Provide the (X, Y) coordinate of the cell's center where the given text is located.  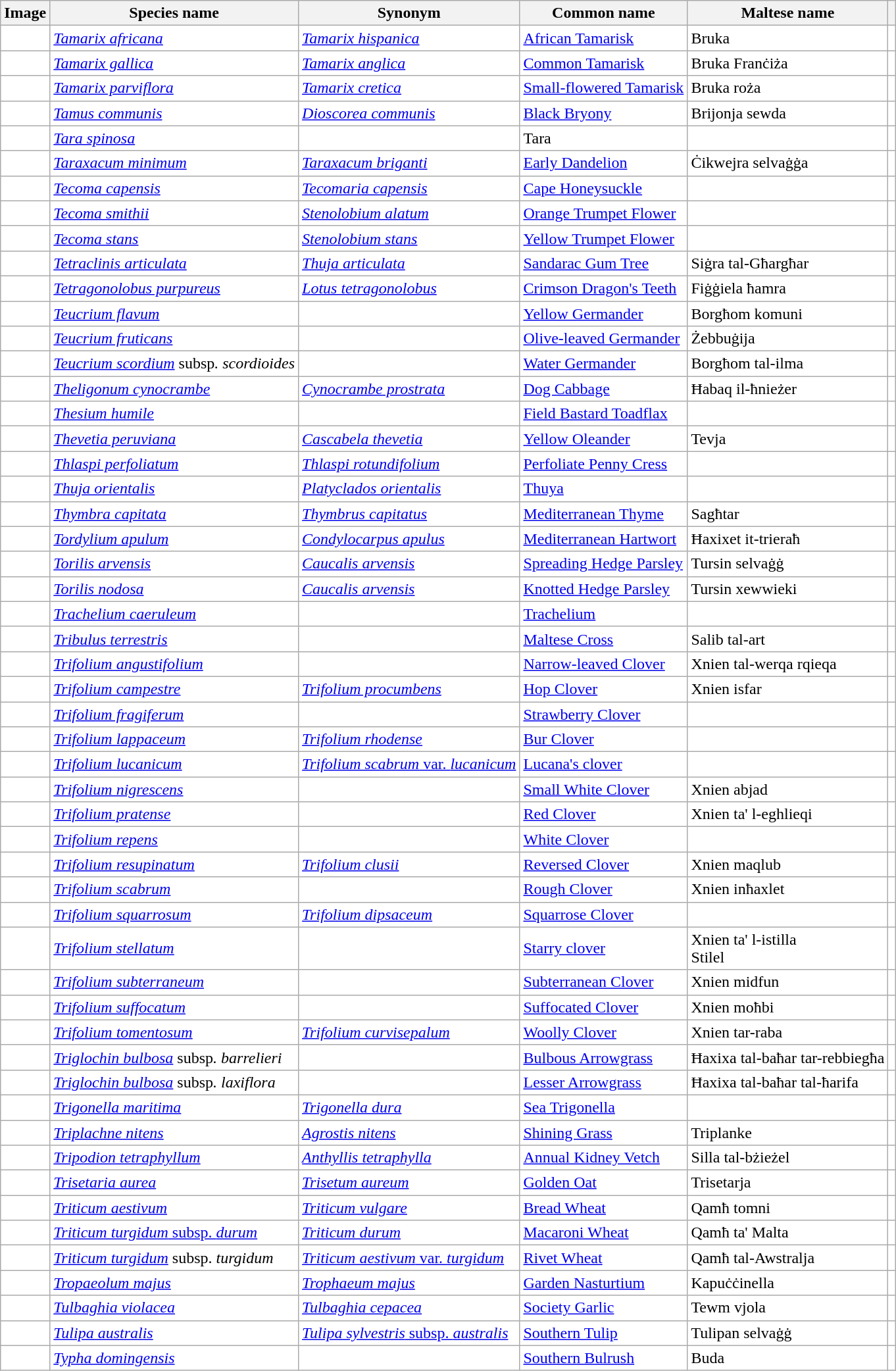
Ċikwejra selvaġġa (788, 163)
Rough Clover (604, 889)
Tecomaria capensis (409, 188)
Squarrose Clover (604, 914)
Ħaxixet it-trieraħ (788, 539)
Sea Trigonella (604, 1107)
Orange Trumpet Flower (604, 213)
Triglochin bulbosa subsp. barrelieri (174, 1057)
Thlaspi perfoliatum (174, 464)
Crimson Dragon's Teeth (604, 288)
Ħabaq il-ħnieżer (788, 389)
Teucrium fruticans (174, 339)
Mediterranean Hartwort (604, 539)
Woolly Clover (604, 1032)
Teucrium flavum (174, 314)
Common Tamarisk (604, 63)
Trifolium procumbens (409, 689)
Mediterranean Thyme (604, 514)
Trifolium nigrescens (174, 789)
Tetraclinis articulata (174, 263)
Trifolium angustifolium (174, 664)
Trifolium suffocatum (174, 1007)
Red Clover (604, 814)
Trifolium fragiferum (174, 714)
Triticum aestivum var. turgidum (409, 1258)
Thevetia peruviana (174, 439)
Image (25, 13)
Trifolium resupinatum (174, 864)
Siġra tal-Għargħar (788, 263)
Lucana's clover (604, 764)
Tropaeolum majus (174, 1283)
Borgħom komuni (788, 314)
Species name (174, 13)
Small-flowered Tamarisk (604, 88)
Anthyllis tetraphylla (409, 1158)
Golden Oat (604, 1183)
Southern Tulip (604, 1333)
Brijonja sewda (788, 113)
Trisetarja (788, 1183)
Spreading Hedge Parsley (604, 564)
Olive-leaved Germander (604, 339)
Tetragonolobus purpureus (174, 288)
Ħaxixa tal-baħar tar-rebbiegħa (788, 1057)
Bread Wheat (604, 1208)
Tamarix africana (174, 38)
Tulipa sylvestris subsp. australis (409, 1333)
Perfoliate Penny Cress (604, 464)
Tursin xewwieki (788, 589)
Taraxacum minimum (174, 163)
Xnien maqlub (788, 864)
Yellow Trumpet Flower (604, 238)
Xnien midfun (788, 982)
Tulipan selvaġġ (788, 1333)
Taraxacum briganti (409, 163)
Thlaspi rotundifolium (409, 464)
African Tamarisk (604, 38)
Tordylium apulum (174, 539)
Trisetum aureum (409, 1183)
Southern Bulrush (604, 1358)
Qamħ tal-Awstralja (788, 1258)
Tamarix anglica (409, 63)
Thuja articulata (409, 263)
Trifolium pratense (174, 814)
Trifolium rhodense (409, 739)
Fiġġiela ħamra (788, 288)
Triplachne nitens (174, 1132)
Dog Cabbage (604, 389)
Thuja orientalis (174, 489)
Trifolium scabrum (174, 889)
Bruka (788, 38)
Sagħtar (788, 514)
Trifolium campestre (174, 689)
Platyclados orientalis (409, 489)
Knotted Hedge Parsley (604, 589)
Tribulus terrestris (174, 639)
Tamus communis (174, 113)
Tecoma stans (174, 238)
Xnien isfar (788, 689)
Tara spinosa (174, 138)
Salib tal-art (788, 639)
White Clover (604, 839)
Society Garlic (604, 1308)
Maltese Cross (604, 639)
Xnien ta' l-istillaStilel (788, 949)
Macaroni Wheat (604, 1233)
Cape Honeysuckle (604, 188)
Thuya (604, 489)
Borgħom tal-ilma (788, 364)
Lotus tetragonolobus (409, 288)
Trachelium caeruleum (174, 614)
Trifolium squarrosum (174, 914)
Triglochin bulbosa subsp. laxiflora (174, 1082)
Triticum durum (409, 1233)
Xnien abjad (788, 789)
Tamarix gallica (174, 63)
Trifolium scabrum var. lucanicum (409, 764)
Torilis arvensis (174, 564)
Strawberry Clover (604, 714)
Qamħ ta' Malta (788, 1233)
Trophaeum majus (409, 1283)
Common name (604, 13)
Żebbuġija (788, 339)
Starry clover (604, 949)
Water Germander (604, 364)
Thymbra capitata (174, 514)
Trigonella maritima (174, 1107)
Yellow Germander (604, 314)
Triticum vulgare (409, 1208)
Tulbaghia violacea (174, 1308)
Trifolium stellatum (174, 949)
Tripodion tetraphyllum (174, 1158)
Field Bastard Toadflax (604, 414)
Trifolium dipsaceum (409, 914)
Tamarix cretica (409, 88)
Xnien ta' l-eghlieqi (788, 814)
Trisetaria aurea (174, 1183)
Thymbrus capitatus (409, 514)
Tevja (788, 439)
Tulipa australis (174, 1333)
Dioscorea communis (409, 113)
Xnien tal-werqa rqieqa (788, 664)
Garden Nasturtium (604, 1283)
Hop Clover (604, 689)
Typha domingensis (174, 1358)
Reversed Clover (604, 864)
Tursin selvaġġ (788, 564)
Buda (788, 1358)
Tara (604, 138)
Trifolium subterraneum (174, 982)
Tulbaghia cepacea (409, 1308)
Stenolobium stans (409, 238)
Lesser Arrowgrass (604, 1082)
Subterranean Clover (604, 982)
Agrostis nitens (409, 1132)
Small White Clover (604, 789)
Rivet Wheat (604, 1258)
Sandarac Gum Tree (604, 263)
Narrow-leaved Clover (604, 664)
Thesium humile (174, 414)
Tamarix hispanica (409, 38)
Trifolium clusii (409, 864)
Silla tal-bżieżel (788, 1158)
Trifolium lappaceum (174, 739)
Xnien inħaxlet (788, 889)
Triticum aestivum (174, 1208)
Xnien moħbi (788, 1007)
Ħaxixa tal-baħar tal-ħarifa (788, 1082)
Bruka roża (788, 88)
Trachelium (604, 614)
Xnien tar-raba (788, 1032)
Synonym (409, 13)
Torilis nodosa (174, 589)
Black Bryony (604, 113)
Theligonum cynocrambe (174, 389)
Early Dandelion (604, 163)
Trifolium lucanicum (174, 764)
Tewm vjola (788, 1308)
Stenolobium alatum (409, 213)
Annual Kidney Vetch (604, 1158)
Triticum turgidum subsp. durum (174, 1233)
Shining Grass (604, 1132)
Tamarix parviflora (174, 88)
Trifolium tomentosum (174, 1032)
Bulbous Arrowgrass (604, 1057)
Trifolium repens (174, 839)
Qamħ tomni (788, 1208)
Maltese name (788, 13)
Trigonella dura (409, 1107)
Bur Clover (604, 739)
Cynocrambe prostrata (409, 389)
Trifolium curvisepalum (409, 1032)
Bruka Franċiża (788, 63)
Suffocated Clover (604, 1007)
Condylocarpus apulus (409, 539)
Yellow Oleander (604, 439)
Triticum turgidum subsp. turgidum (174, 1258)
Kapuċċinella (788, 1283)
Triplanke (788, 1132)
Teucrium scordium subsp. scordioides (174, 364)
Tecoma capensis (174, 188)
Tecoma smithii (174, 213)
Cascabela thevetia (409, 439)
